Identify which cell holds the provided text, then report its (x, y) central coordinate. 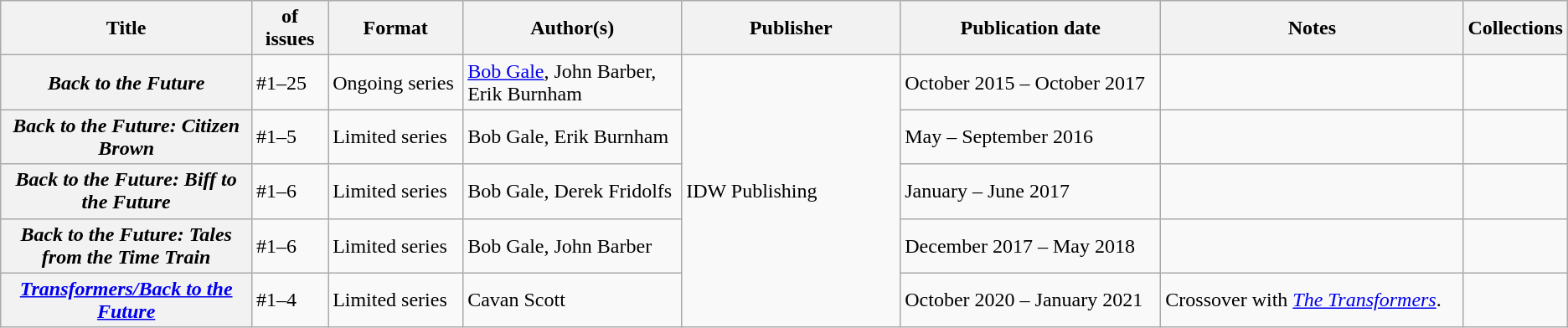
Publication date (1030, 28)
December 2017 – May 2018 (1030, 246)
October 2015 – October 2017 (1030, 82)
Back to the Future: Citizen Brown (126, 137)
Ongoing series (395, 82)
Collections (1515, 28)
Back to the Future: Tales from the Time Train (126, 246)
#1–25 (290, 82)
Format (395, 28)
Back to the Future (126, 82)
#1–4 (290, 300)
Author(s) (573, 28)
January – June 2017 (1030, 191)
Back to the Future: Biff to the Future (126, 191)
#1–5 (290, 137)
Bob Gale, Erik Burnham (573, 137)
Bob Gale, John Barber (573, 246)
Crossover with The Transformers. (1312, 300)
Title (126, 28)
Notes (1312, 28)
Publisher (791, 28)
October 2020 – January 2021 (1030, 300)
Bob Gale, Derek Fridolfs (573, 191)
May – September 2016 (1030, 137)
Transformers/Back to the Future (126, 300)
Bob Gale, John Barber, Erik Burnham (573, 82)
of issues (290, 28)
IDW Publishing (791, 191)
Cavan Scott (573, 300)
